From the cell containing the given text, extract its center point as (x, y) coordinate. 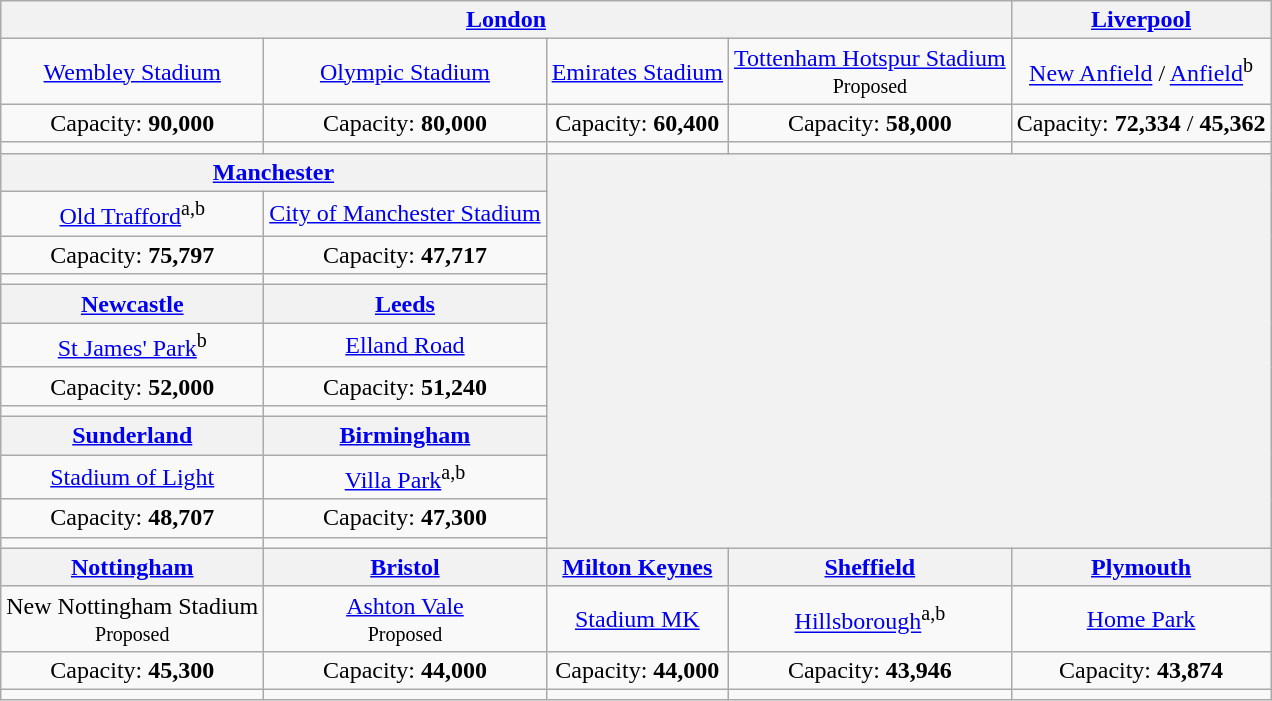
Leeds (405, 304)
Capacity: 52,000 (132, 386)
Capacity: 51,240 (405, 386)
City of Manchester Stadium (405, 214)
Stadium of Light (132, 478)
Capacity: 45,300 (132, 670)
Elland Road (405, 346)
Capacity: 72,334 / 45,362 (1141, 123)
Capacity: 47,717 (405, 255)
Nottingham (132, 567)
Home Park (1141, 618)
New Anfield / Anfieldb (1141, 72)
Bristol (405, 567)
Plymouth (1141, 567)
Liverpool (1141, 20)
New Nottingham StadiumProposed (132, 618)
Capacity: 60,400 (637, 123)
Sheffield (870, 567)
Capacity: 43,946 (870, 670)
Olympic Stadium (405, 72)
Old Trafforda,b (132, 214)
Villa Parka,b (405, 478)
Capacity: 43,874 (1141, 670)
Hillsborougha,b (870, 618)
Stadium MK (637, 618)
Capacity: 75,797 (132, 255)
Milton Keynes (637, 567)
Sunderland (132, 435)
Capacity: 48,707 (132, 518)
Birmingham (405, 435)
Tottenham Hotspur StadiumProposed (870, 72)
Capacity: 47,300 (405, 518)
Newcastle (132, 304)
London (506, 20)
Capacity: 90,000 (132, 123)
Emirates Stadium (637, 72)
Manchester (274, 172)
Ashton ValeProposed (405, 618)
Wembley Stadium (132, 72)
Capacity: 58,000 (870, 123)
St James' Parkb (132, 346)
Capacity: 80,000 (405, 123)
